Search for the cell housing the specified text and yield its [x, y] center coordinate. 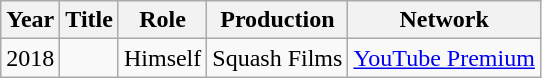
Year [30, 20]
2018 [30, 58]
YouTube Premium [444, 58]
Production [278, 20]
Title [90, 20]
Himself [162, 58]
Squash Films [278, 58]
Role [162, 20]
Network [444, 20]
